Identify which cell holds the provided text, then report its (X, Y) central coordinate. 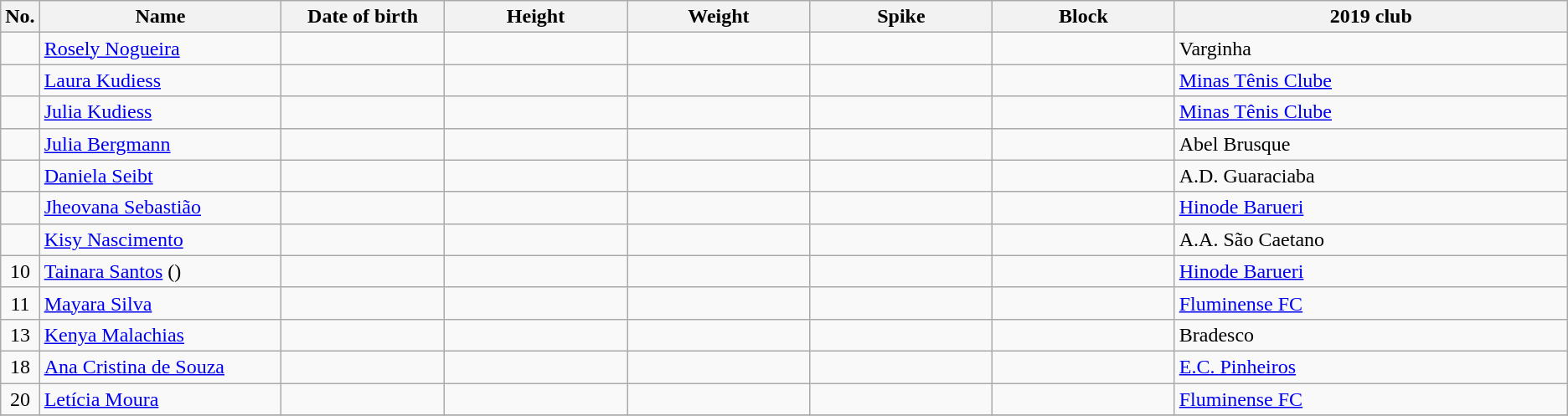
Spike (901, 17)
A.A. São Caetano (1370, 239)
Julia Bergmann (161, 144)
E.C. Pinheiros (1370, 367)
Kenya Malachias (161, 335)
Name (161, 17)
Ana Cristina de Souza (161, 367)
11 (20, 303)
Height (535, 17)
Jheovana Sebastião (161, 208)
Weight (719, 17)
18 (20, 367)
No. (20, 17)
Rosely Nogueira (161, 49)
Mayara Silva (161, 303)
Letícia Moura (161, 399)
Kisy Nascimento (161, 239)
Abel Brusque (1370, 144)
Block (1084, 17)
Bradesco (1370, 335)
Varginha (1370, 49)
2019 club (1370, 17)
Laura Kudiess (161, 80)
10 (20, 271)
Julia Kudiess (161, 112)
Date of birth (364, 17)
Daniela Seibt (161, 176)
20 (20, 399)
A.D. Guaraciaba (1370, 176)
Tainara Santos () (161, 271)
13 (20, 335)
